Locate the cell with the specified text and output its (x, y) center coordinate. 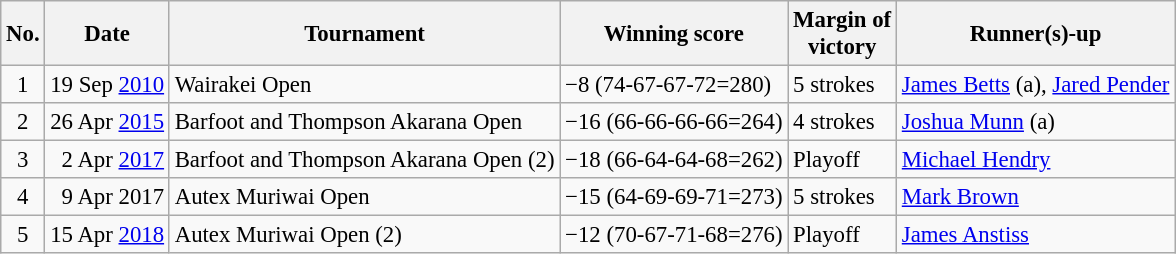
Winning score (674, 34)
4 (23, 197)
Wairakei Open (364, 85)
2 (23, 122)
Barfoot and Thompson Akarana Open (364, 122)
Runner(s)-up (1035, 34)
9 Apr 2017 (107, 197)
Tournament (364, 34)
1 (23, 85)
5 (23, 235)
−12 (70-67-71-68=276) (674, 235)
Mark Brown (1035, 197)
2 Apr 2017 (107, 160)
Date (107, 34)
−18 (66-64-64-68=262) (674, 160)
Michael Hendry (1035, 160)
Margin ofvictory (842, 34)
James Anstiss (1035, 235)
James Betts (a), Jared Pender (1035, 85)
Barfoot and Thompson Akarana Open (2) (364, 160)
4 strokes (842, 122)
−8 (74-67-67-72=280) (674, 85)
Autex Muriwai Open (2) (364, 235)
−15 (64-69-69-71=273) (674, 197)
No. (23, 34)
3 (23, 160)
19 Sep 2010 (107, 85)
15 Apr 2018 (107, 235)
26 Apr 2015 (107, 122)
−16 (66-66-66-66=264) (674, 122)
Autex Muriwai Open (364, 197)
Joshua Munn (a) (1035, 122)
